Pinpoint the cell where the given text exists, returning its [X, Y] midpoint coordinate. 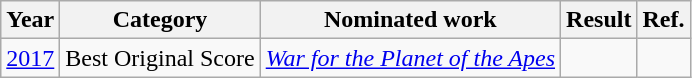
Best Original Score [160, 58]
Category [160, 20]
Ref. [664, 20]
Nominated work [410, 20]
Result [599, 20]
Year [30, 20]
War for the Planet of the Apes [410, 58]
2017 [30, 58]
